From the cell containing the given text, extract its center point as (x, y) coordinate. 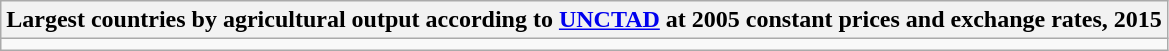
Largest countries by agricultural output according to UNCTAD at 2005 constant prices and exchange rates, 2015 (584, 20)
